Scan for the cell matching the given text and deliver its [x, y] coordinate at center. 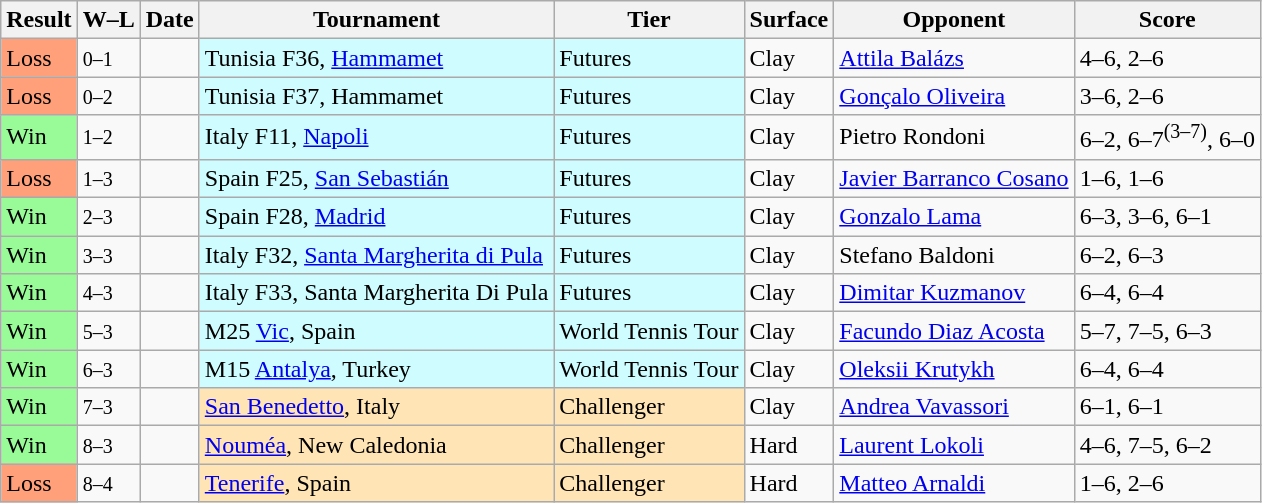
M15 Antalya, Turkey [376, 369]
Tier [649, 20]
Gonçalo Oliveira [954, 96]
Tunisia F36, Hammamet [376, 58]
4–6, 7–5, 6–2 [1167, 445]
Spain F25, San Sebastián [376, 178]
Italy F11, Napoli [376, 138]
M25 Vic, Spain [376, 331]
Spain F28, Madrid [376, 217]
6–3, 3–6, 6–1 [1167, 217]
8–3 [108, 445]
0–1 [108, 58]
1–6, 1–6 [1167, 178]
Dimitar Kuzmanov [954, 293]
6–1, 6–1 [1167, 407]
Stefano Baldoni [954, 255]
5–7, 7–5, 6–3 [1167, 331]
7–3 [108, 407]
Nouméa, New Caledonia [376, 445]
Pietro Rondoni [954, 138]
6–2, 6–3 [1167, 255]
0–2 [108, 96]
8–4 [108, 483]
2–3 [108, 217]
Gonzalo Lama [954, 217]
5–3 [108, 331]
3–3 [108, 255]
1–6, 2–6 [1167, 483]
Matteo Arnaldi [954, 483]
Opponent [954, 20]
3–6, 2–6 [1167, 96]
Surface [789, 20]
Tournament [376, 20]
Score [1167, 20]
Tunisia F37, Hammamet [376, 96]
Italy F32, Santa Margherita di Pula [376, 255]
W–L [108, 20]
4–3 [108, 293]
1–2 [108, 138]
Date [170, 20]
6–3 [108, 369]
Result [39, 20]
Laurent Lokoli [954, 445]
Attila Balázs [954, 58]
6–2, 6–7(3–7), 6–0 [1167, 138]
Andrea Vavassori [954, 407]
4–6, 2–6 [1167, 58]
San Benedetto, Italy [376, 407]
Italy F33, Santa Margherita Di Pula [376, 293]
Oleksii Krutykh [954, 369]
Tenerife, Spain [376, 483]
Facundo Diaz Acosta [954, 331]
Javier Barranco Cosano [954, 178]
1–3 [108, 178]
